Capture the cell that displays the provided text and extract its (x, y) central coordinate. 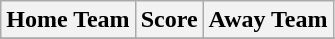
Score (169, 20)
Away Team (268, 20)
Home Team (68, 20)
